Output the [x, y] coordinate of the center of the cell containing the given text.  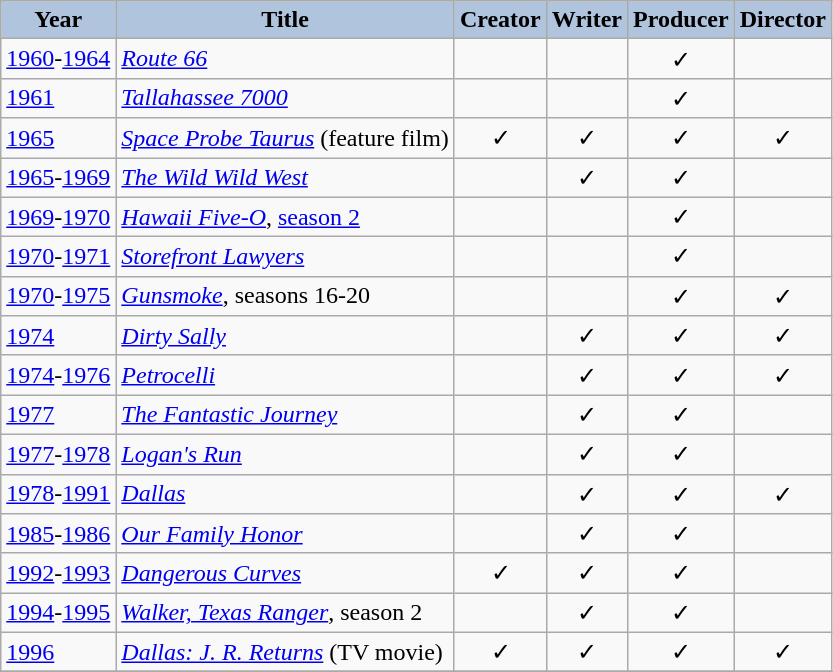
1965 [58, 138]
Dallas [286, 494]
Director [782, 20]
1961 [58, 98]
Dangerous Curves [286, 573]
Creator [500, 20]
1985-1986 [58, 534]
1960-1964 [58, 59]
1970-1975 [58, 296]
Logan's Run [286, 454]
1992-1993 [58, 573]
Route 66 [286, 59]
Dallas: J. R. Returns (TV movie) [286, 652]
1996 [58, 652]
Dirty Sally [286, 336]
1974 [58, 336]
Walker, Texas Ranger, season 2 [286, 613]
1977 [58, 415]
Title [286, 20]
Storefront Lawyers [286, 257]
Hawaii Five-O, season 2 [286, 217]
The Wild Wild West [286, 178]
Year [58, 20]
1965-1969 [58, 178]
Our Family Honor [286, 534]
The Fantastic Journey [286, 415]
Writer [586, 20]
1969-1970 [58, 217]
1977-1978 [58, 454]
Gunsmoke, seasons 16-20 [286, 296]
1974-1976 [58, 375]
Producer [682, 20]
Petrocelli [286, 375]
1994-1995 [58, 613]
1978-1991 [58, 494]
1970-1971 [58, 257]
Tallahassee 7000 [286, 98]
Space Probe Taurus (feature film) [286, 138]
